Find where the given text appears and provide that cell's center as [X, Y] coordinate. 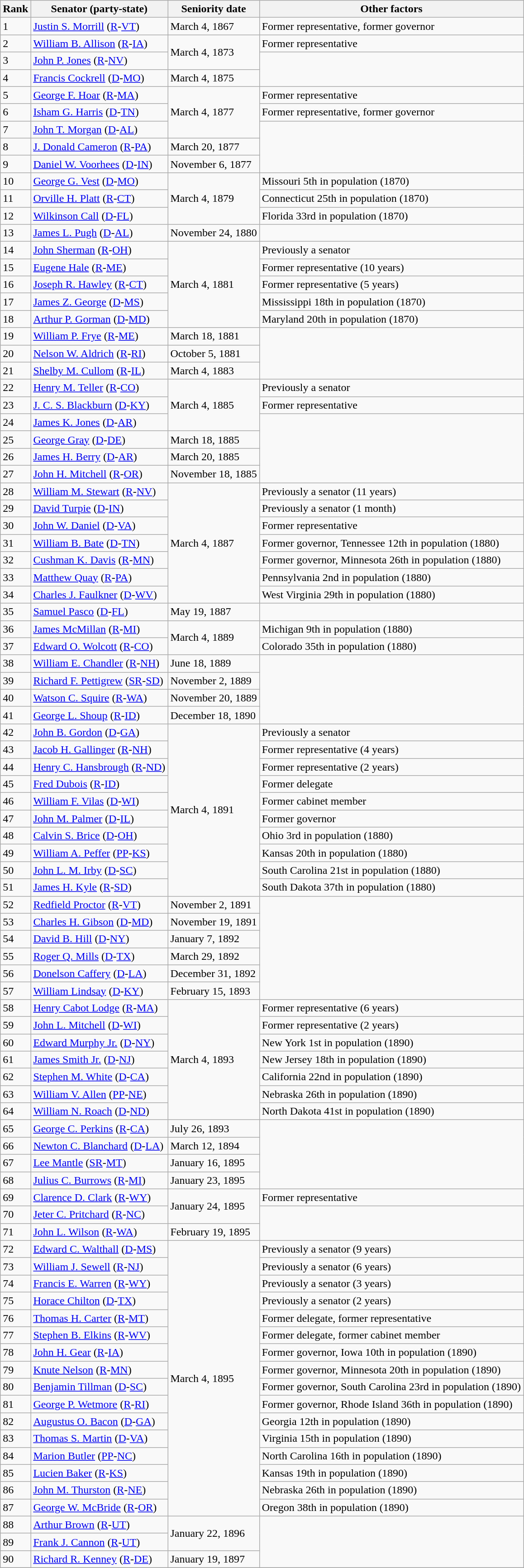
Charles J. Faulkner (D-WV) [100, 595]
January 23, 1895 [214, 1180]
64 [15, 1111]
Samuel Pasco (D-FL) [100, 612]
Mississippi 18th in population (1870) [391, 302]
July 26, 1893 [214, 1129]
87 [15, 1507]
March 20, 1877 [214, 147]
Joseph R. Hawley (R-CT) [100, 285]
71 [15, 1232]
Orville H. Platt (R-CT) [100, 198]
June 18, 1889 [214, 663]
William M. Stewart (R-NV) [100, 491]
November 18, 1885 [214, 474]
Richard R. Kenney (R-DE) [100, 1559]
52 [15, 905]
May 19, 1887 [214, 612]
October 5, 1881 [214, 353]
54 [15, 939]
Former governor, Iowa 10th in population (1890) [391, 1353]
Jacob H. Gallinger (R-NH) [100, 749]
John L. Wilson (R-WA) [100, 1232]
George P. Wetmore (R-RI) [100, 1404]
26 [15, 457]
Francis E. Warren (R-WY) [100, 1283]
John P. Jones (R-NV) [100, 61]
Former representative (10 years) [391, 267]
20 [15, 353]
1 [15, 26]
George G. Vest (D-MO) [100, 181]
79 [15, 1370]
William B. Allison (R-IA) [100, 43]
21 [15, 371]
November 19, 1891 [214, 922]
Matthew Quay (R-PA) [100, 577]
Jeter C. Pritchard (R-NC) [100, 1215]
March 4, 1883 [214, 371]
Marion Butler (PP-NC) [100, 1456]
William F. Vilas (D-WI) [100, 801]
42 [15, 732]
John B. Gordon (D-GA) [100, 732]
November 2, 1889 [214, 681]
Senator (party-state) [100, 9]
William B. Bate (D-TN) [100, 543]
75 [15, 1301]
Watson C. Squire (R-WA) [100, 698]
March 4, 1881 [214, 285]
69 [15, 1197]
2 [15, 43]
Previously a senator (6 years) [391, 1266]
North Carolina 16th in population (1890) [391, 1456]
Former delegate, former cabinet member [391, 1335]
18 [15, 319]
Richard F. Pettigrew (SR-SD) [100, 681]
77 [15, 1335]
24 [15, 422]
63 [15, 1094]
Oregon 38th in population (1890) [391, 1507]
Francis Cockrell (D-MO) [100, 78]
John H. Mitchell (R-OR) [100, 474]
John M. Palmer (D-IL) [100, 819]
84 [15, 1456]
George Gray (D-DE) [100, 439]
80 [15, 1387]
James L. Pugh (D-AL) [100, 233]
Horace Chilton (D-TX) [100, 1301]
Cushman K. Davis (R-MN) [100, 560]
George C. Perkins (R-CA) [100, 1129]
Thomas S. Martin (D-VA) [100, 1439]
David Turpie (D-IN) [100, 509]
Former representative (4 years) [391, 749]
J. Donald Cameron (R-PA) [100, 147]
Arthur P. Gorman (D-MD) [100, 319]
6 [15, 112]
4 [15, 78]
10 [15, 181]
March 4, 1867 [214, 26]
Former governor, South Carolina 23rd in population (1890) [391, 1387]
Benjamin Tillman (D-SC) [100, 1387]
James Smith Jr. (D-NJ) [100, 1060]
James H. Berry (D-AR) [100, 457]
South Dakota 37th in population (1880) [391, 887]
William V. Allen (PP-NE) [100, 1094]
13 [15, 233]
Kansas 20th in population (1880) [391, 853]
83 [15, 1439]
Georgia 12th in population (1890) [391, 1421]
16 [15, 285]
John H. Gear (R-IA) [100, 1353]
60 [15, 1042]
David B. Hill (D-NY) [100, 939]
45 [15, 784]
30 [15, 526]
March 4, 1893 [214, 1059]
22 [15, 388]
Previously a senator (9 years) [391, 1249]
82 [15, 1421]
Kansas 19th in population (1890) [391, 1473]
Henry C. Hansbrough (R-ND) [100, 767]
January 16, 1895 [214, 1163]
Former delegate [391, 784]
9 [15, 164]
Seniority date [214, 9]
23 [15, 405]
40 [15, 698]
51 [15, 887]
53 [15, 922]
March 4, 1875 [214, 78]
John Sherman (R-OH) [100, 250]
Henry M. Teller (R-CO) [100, 388]
62 [15, 1077]
George L. Shoup (R-ID) [100, 715]
27 [15, 474]
36 [15, 629]
February 19, 1895 [214, 1232]
74 [15, 1283]
Former governor [391, 819]
California 22nd in population (1890) [391, 1077]
William A. Peffer (PP-KS) [100, 853]
November 24, 1880 [214, 233]
56 [15, 973]
March 4, 1873 [214, 52]
Justin S. Morrill (R-VT) [100, 26]
Pennsylvania 2nd in population (1880) [391, 577]
November 20, 1889 [214, 698]
William E. Chandler (R-NH) [100, 663]
88 [15, 1525]
Ohio 3rd in population (1880) [391, 836]
28 [15, 491]
Former representative (6 years) [391, 1008]
Previously a senator (1 month) [391, 509]
James Z. George (D-MS) [100, 302]
90 [15, 1559]
Arthur Brown (R-UT) [100, 1525]
James H. Kyle (R-SD) [100, 887]
86 [15, 1490]
12 [15, 216]
Edward Murphy Jr. (D-NY) [100, 1042]
Former cabinet member [391, 801]
65 [15, 1129]
67 [15, 1163]
January 24, 1895 [214, 1206]
Former representative (5 years) [391, 285]
John M. Thurston (R-NE) [100, 1490]
William J. Sewell (R-NJ) [100, 1266]
Virginia 15th in population (1890) [391, 1439]
March 12, 1894 [214, 1146]
3 [15, 61]
61 [15, 1060]
January 7, 1892 [214, 939]
Former delegate, former representative [391, 1318]
Henry Cabot Lodge (R-MA) [100, 1008]
35 [15, 612]
58 [15, 1008]
March 4, 1891 [214, 810]
37 [15, 646]
Roger Q. Mills (D-TX) [100, 956]
43 [15, 749]
85 [15, 1473]
19 [15, 336]
Lucien Baker (R-KS) [100, 1473]
Connecticut 25th in population (1870) [391, 198]
Florida 33rd in population (1870) [391, 216]
December 31, 1892 [214, 973]
Julius C. Burrows (R-MI) [100, 1180]
29 [15, 509]
Previously a senator (11 years) [391, 491]
Stephen M. White (D-CA) [100, 1077]
Michigan 9th in population (1880) [391, 629]
Other factors [391, 9]
South Carolina 21st in population (1880) [391, 870]
11 [15, 198]
Rank [15, 9]
March 4, 1879 [214, 198]
March 4, 1885 [214, 405]
57 [15, 991]
Shelby M. Cullom (R-IL) [100, 371]
68 [15, 1180]
76 [15, 1318]
33 [15, 577]
John W. Daniel (D-VA) [100, 526]
November 6, 1877 [214, 164]
50 [15, 870]
7 [15, 129]
William P. Frye (R-ME) [100, 336]
Eugene Hale (R-ME) [100, 267]
John T. Morgan (D-AL) [100, 129]
Isham G. Harris (D-TN) [100, 112]
Stephen B. Elkins (R-WV) [100, 1335]
Previously a senator (2 years) [391, 1301]
March 18, 1881 [214, 336]
January 19, 1897 [214, 1559]
5 [15, 95]
Previously a senator (3 years) [391, 1283]
New Jersey 18th in population (1890) [391, 1060]
Fred Dubois (R-ID) [100, 784]
72 [15, 1249]
Former governor, Minnesota 26th in population (1880) [391, 560]
78 [15, 1353]
73 [15, 1266]
Charles H. Gibson (D-MD) [100, 922]
James McMillan (R-MI) [100, 629]
December 18, 1890 [214, 715]
46 [15, 801]
41 [15, 715]
Former governor, Rhode Island 36th in population (1890) [391, 1404]
81 [15, 1404]
Maryland 20th in population (1870) [391, 319]
Former governor, Minnesota 20th in population (1890) [391, 1370]
March 18, 1885 [214, 439]
38 [15, 663]
Daniel W. Voorhees (D-IN) [100, 164]
George F. Hoar (R-MA) [100, 95]
March 20, 1885 [214, 457]
James K. Jones (D-AR) [100, 422]
March 4, 1895 [214, 1378]
34 [15, 595]
Former governor, Tennessee 12th in population (1880) [391, 543]
31 [15, 543]
March 29, 1892 [214, 956]
Edward C. Walthall (D-MS) [100, 1249]
17 [15, 302]
John L. M. Irby (D-SC) [100, 870]
Newton C. Blanchard (D-LA) [100, 1146]
John L. Mitchell (D-WI) [100, 1025]
44 [15, 767]
Thomas H. Carter (R-MT) [100, 1318]
George W. McBride (R-OR) [100, 1507]
Lee Mantle (SR-MT) [100, 1163]
Calvin S. Brice (D-OH) [100, 836]
William N. Roach (D-ND) [100, 1111]
Augustus O. Bacon (D-GA) [100, 1421]
66 [15, 1146]
55 [15, 956]
59 [15, 1025]
Wilkinson Call (D-FL) [100, 216]
North Dakota 41st in population (1890) [391, 1111]
Donelson Caffery (D-LA) [100, 973]
Frank J. Cannon (R-UT) [100, 1542]
March 4, 1877 [214, 112]
15 [15, 267]
William Lindsay (D-KY) [100, 991]
March 4, 1889 [214, 638]
February 15, 1893 [214, 991]
Nelson W. Aldrich (R-RI) [100, 353]
49 [15, 853]
89 [15, 1542]
47 [15, 819]
Clarence D. Clark (R-WY) [100, 1197]
January 22, 1896 [214, 1533]
39 [15, 681]
November 2, 1891 [214, 905]
West Virginia 29th in population (1880) [391, 595]
32 [15, 560]
70 [15, 1215]
Redfield Proctor (R-VT) [100, 905]
Knute Nelson (R-MN) [100, 1370]
March 4, 1887 [214, 543]
14 [15, 250]
J. C. S. Blackburn (D-KY) [100, 405]
Missouri 5th in population (1870) [391, 181]
New York 1st in population (1890) [391, 1042]
25 [15, 439]
8 [15, 147]
48 [15, 836]
Colorado 35th in population (1880) [391, 646]
Edward O. Wolcott (R-CO) [100, 646]
